Provide the (x, y) coordinate of the cell's center where the given text is located.  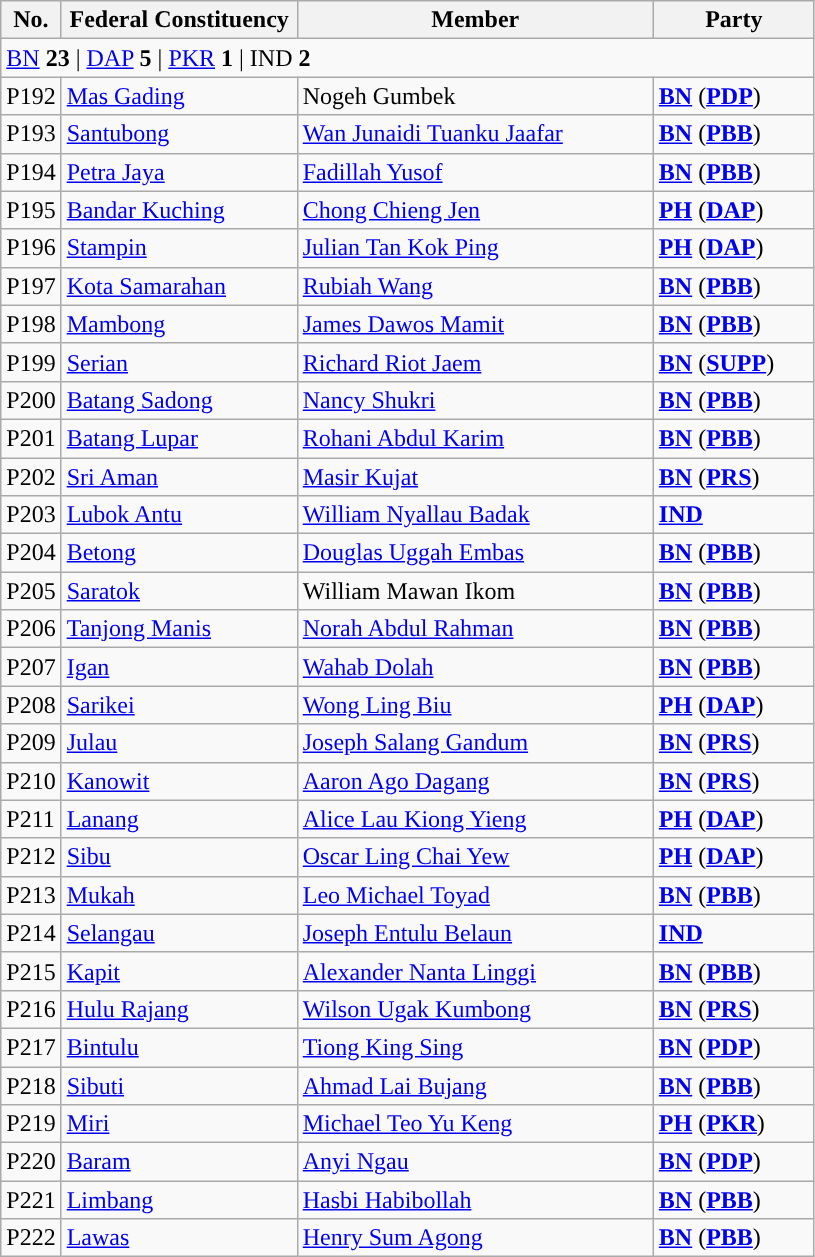
P204 (31, 553)
Petra Jaya (179, 172)
P210 (31, 781)
Wong Ling Biu (475, 705)
P213 (31, 895)
Aaron Ago Dagang (475, 781)
P200 (31, 400)
P207 (31, 667)
P216 (31, 1009)
Julian Tan Kok Ping (475, 248)
P206 (31, 629)
William Nyallau Badak (475, 515)
P220 (31, 1162)
Henry Sum Agong (475, 1238)
P197 (31, 286)
P209 (31, 743)
Selangau (179, 933)
Sibu (179, 857)
Miri (179, 1124)
P194 (31, 172)
P212 (31, 857)
Wahab Dolah (475, 667)
Richard Riot Jaem (475, 362)
Douglas Uggah Embas (475, 553)
Nancy Shukri (475, 400)
Mambong (179, 324)
Saratok (179, 591)
P193 (31, 134)
Batang Sadong (179, 400)
Joseph Salang Gandum (475, 743)
Betong (179, 553)
Wan Junaidi Tuanku Jaafar (475, 134)
Batang Lupar (179, 438)
William Mawan Ikom (475, 591)
Ahmad Lai Bujang (475, 1085)
Lubok Antu (179, 515)
P202 (31, 477)
P201 (31, 438)
P214 (31, 933)
P199 (31, 362)
Stampin (179, 248)
P219 (31, 1124)
Sarikei (179, 705)
Joseph Entulu Belaun (475, 933)
No. (31, 20)
Masir Kujat (475, 477)
Chong Chieng Jen (475, 210)
BN 23 | DAP 5 | PKR 1 | IND 2 (408, 58)
Lawas (179, 1238)
Leo Michael Toyad (475, 895)
Tanjong Manis (179, 629)
Serian (179, 362)
PH (PKR) (734, 1124)
Hulu Rajang (179, 1009)
P196 (31, 248)
Julau (179, 743)
Norah Abdul Rahman (475, 629)
P208 (31, 705)
Fadillah Yusof (475, 172)
Tiong King Sing (475, 1047)
Sibuti (179, 1085)
James Dawos Mamit (475, 324)
P218 (31, 1085)
Bintulu (179, 1047)
Hasbi Habibollah (475, 1200)
Sri Aman (179, 477)
Michael Teo Yu Keng (475, 1124)
Kanowit (179, 781)
Member (475, 20)
Rohani Abdul Karim (475, 438)
Wilson Ugak Kumbong (475, 1009)
Lanang (179, 819)
Alice Lau Kiong Yieng (475, 819)
P211 (31, 819)
P203 (31, 515)
Santubong (179, 134)
Oscar Ling Chai Yew (475, 857)
P221 (31, 1200)
P192 (31, 96)
Baram (179, 1162)
P217 (31, 1047)
Federal Constituency (179, 20)
P222 (31, 1238)
Bandar Kuching (179, 210)
Kapit (179, 971)
Limbang (179, 1200)
Igan (179, 667)
P215 (31, 971)
Party (734, 20)
Mas Gading (179, 96)
Alexander Nanta Linggi (475, 971)
P205 (31, 591)
Mukah (179, 895)
Anyi Ngau (475, 1162)
Nogeh Gumbek (475, 96)
BN (SUPP) (734, 362)
Kota Samarahan (179, 286)
P195 (31, 210)
Rubiah Wang (475, 286)
P198 (31, 324)
